Pinpoint the cell where the given text exists, returning its [X, Y] midpoint coordinate. 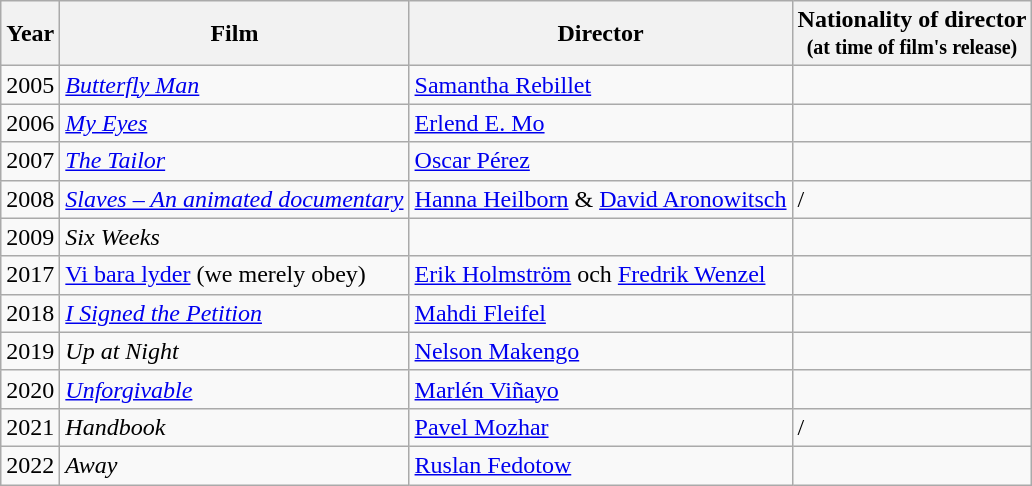
My Eyes [234, 123]
Slaves – An animated documentary [234, 199]
Samantha Rebillet [600, 85]
Six Weeks [234, 237]
Pavel Mozhar [600, 427]
Vi bara lyder (we merely obey) [234, 275]
I Signed the Petition [234, 313]
Handbook [234, 427]
Butterfly Man [234, 85]
Film [234, 34]
Away [234, 465]
Ruslan Fedotow [600, 465]
Nelson Makengo [600, 351]
2020 [30, 389]
2022 [30, 465]
2021 [30, 427]
2009 [30, 237]
2017 [30, 275]
2018 [30, 313]
2005 [30, 85]
2006 [30, 123]
Erlend E. Mo [600, 123]
Erik Holmström och Fredrik Wenzel [600, 275]
2007 [30, 161]
Director [600, 34]
Year [30, 34]
Unforgivable [234, 389]
The Tailor [234, 161]
Hanna Heilborn & David Aronowitsch [600, 199]
Oscar Pérez [600, 161]
2008 [30, 199]
Marlén Viñayo [600, 389]
2019 [30, 351]
Up at Night [234, 351]
Mahdi Fleifel [600, 313]
Nationality of director(at time of film's release) [912, 34]
